Extract the [x, y] coordinate from the center of the cell holding the provided text.  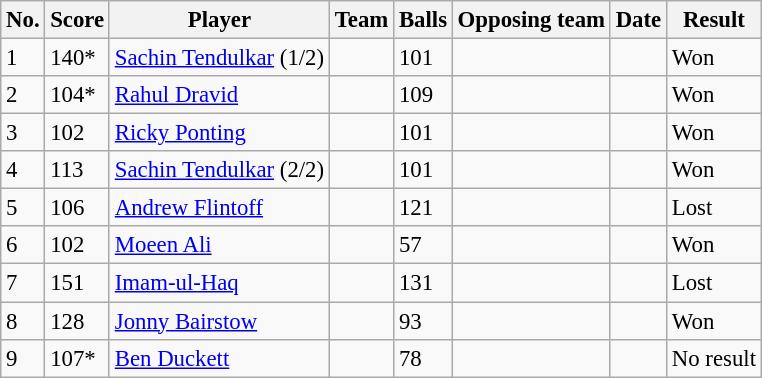
Rahul Dravid [219, 95]
128 [78, 321]
6 [23, 245]
8 [23, 321]
Moeen Ali [219, 245]
Team [361, 20]
104* [78, 95]
121 [424, 208]
57 [424, 245]
113 [78, 170]
106 [78, 208]
Andrew Flintoff [219, 208]
131 [424, 283]
Ben Duckett [219, 358]
Ricky Ponting [219, 133]
7 [23, 283]
Sachin Tendulkar (1/2) [219, 58]
No result [714, 358]
Player [219, 20]
4 [23, 170]
Score [78, 20]
109 [424, 95]
3 [23, 133]
2 [23, 95]
9 [23, 358]
151 [78, 283]
5 [23, 208]
Result [714, 20]
1 [23, 58]
78 [424, 358]
Opposing team [531, 20]
Sachin Tendulkar (2/2) [219, 170]
Date [638, 20]
93 [424, 321]
Jonny Bairstow [219, 321]
No. [23, 20]
140* [78, 58]
Imam-ul-Haq [219, 283]
107* [78, 358]
Balls [424, 20]
